Provide the (x, y) coordinate of the cell's center where the given text is located.  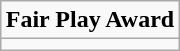
Fair Play Award (90, 20)
